Scan for the cell matching the given text and deliver its (x, y) coordinate at center. 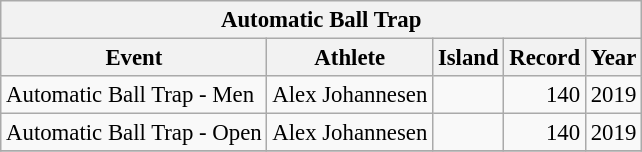
Event (134, 58)
Automatic Ball Trap - Men (134, 95)
Record (544, 58)
Island (468, 58)
Athlete (350, 58)
Year (613, 58)
Automatic Ball Trap - Open (134, 133)
Automatic Ball Trap (322, 20)
